Capture the cell that displays the provided text and extract its [X, Y] central coordinate. 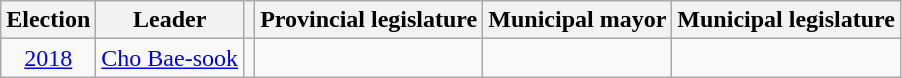
Cho Bae-sook [170, 58]
Election [48, 20]
Provincial legislature [369, 20]
Leader [170, 20]
Municipal legislature [786, 20]
Municipal mayor [578, 20]
2018 [48, 58]
